Capture the cell that displays the provided text and extract its (X, Y) central coordinate. 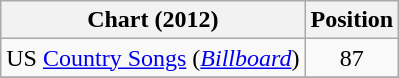
87 (352, 58)
Chart (2012) (153, 20)
US Country Songs (Billboard) (153, 58)
Position (352, 20)
